Output the (x, y) coordinate of the center of the cell containing the given text.  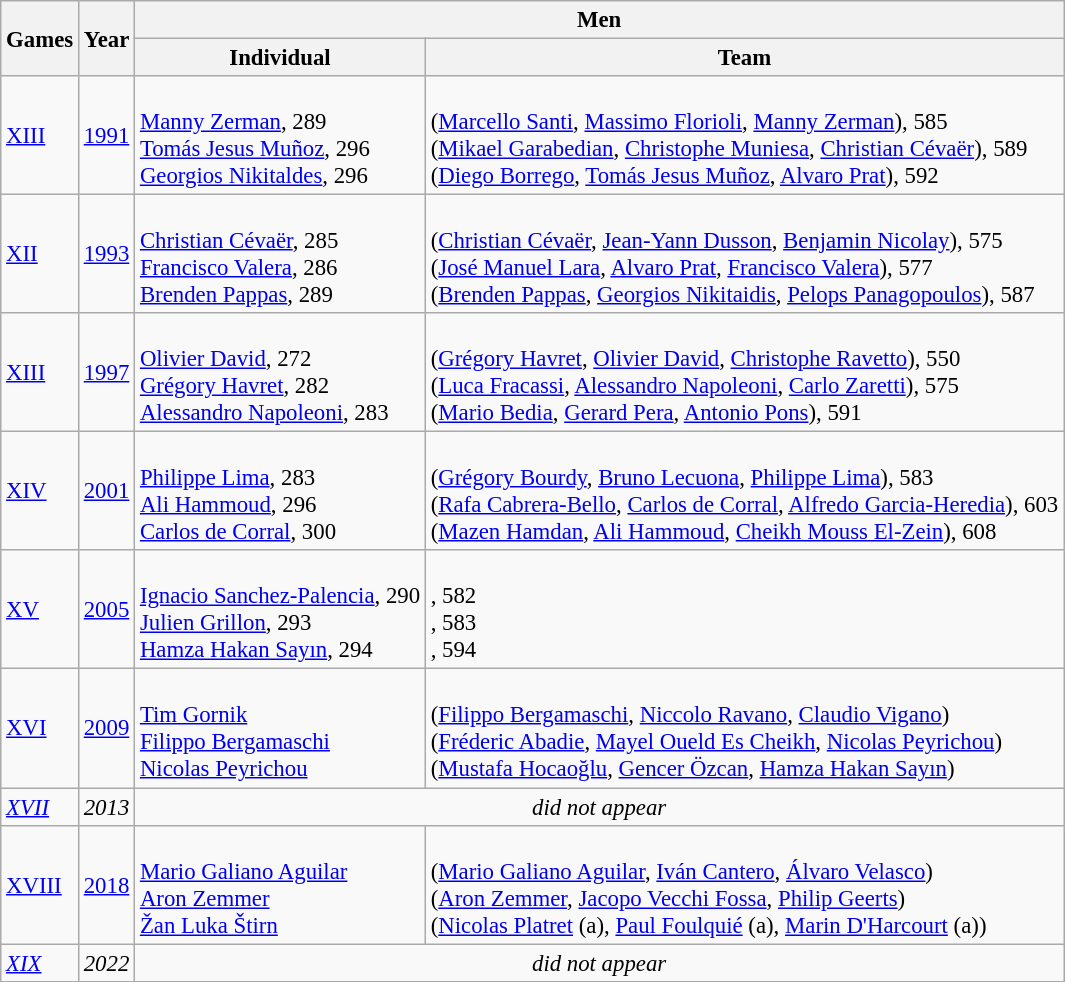
Olivier David, 272 Grégory Havret, 282 Alessandro Napoleoni, 283 (280, 372)
Philippe Lima, 283 Ali Hammoud, 296 Carlos de Corral, 300 (280, 492)
Ignacio Sanchez-Palencia, 290 Julien Grillon, 293 Hamza Hakan Sayın, 294 (280, 610)
Tim Gornik Filippo Bergamaschi Nicolas Peyrichou (280, 728)
XVII (40, 807)
, 582 , 583 , 594 (744, 610)
XII (40, 254)
2005 (106, 610)
Men (600, 20)
1993 (106, 254)
Team (744, 58)
Individual (280, 58)
2001 (106, 492)
1997 (106, 372)
XIX (40, 963)
Manny Zerman, 289 Tomás Jesus Muñoz, 296 Georgios Nikitaldes, 296 (280, 136)
1991 (106, 136)
Games (40, 38)
Year (106, 38)
2009 (106, 728)
2013 (106, 807)
XV (40, 610)
XVI (40, 728)
Mario Galiano Aguilar Aron Zemmer Žan Luka Štirn (280, 884)
XVIII (40, 884)
Christian Cévaër, 285 Francisco Valera, 286 Brenden Pappas, 289 (280, 254)
XIV (40, 492)
2022 (106, 963)
2018 (106, 884)
